Search for the cell housing the specified text and yield its (X, Y) center coordinate. 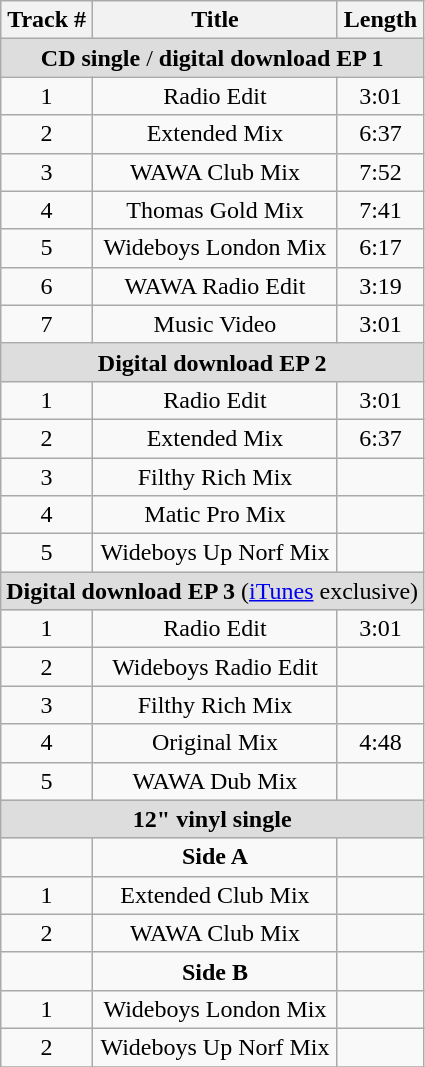
7 (47, 324)
3:19 (380, 286)
Matic Pro Mix (216, 515)
Track # (47, 20)
Side A (216, 857)
Wideboys Radio Edit (216, 667)
Side B (216, 971)
Original Mix (216, 743)
CD single / digital download EP 1 (212, 58)
WAWA Radio Edit (216, 286)
Title (216, 20)
Extended Club Mix (216, 895)
Thomas Gold Mix (216, 210)
6 (47, 286)
6:17 (380, 248)
4:48 (380, 743)
Length (380, 20)
WAWA Dub Mix (216, 781)
Digital download EP 3 (iTunes exclusive) (212, 591)
7:41 (380, 210)
Digital download EP 2 (212, 362)
7:52 (380, 172)
Music Video (216, 324)
12" vinyl single (212, 819)
